Identify which cell holds the provided text, then report its (x, y) central coordinate. 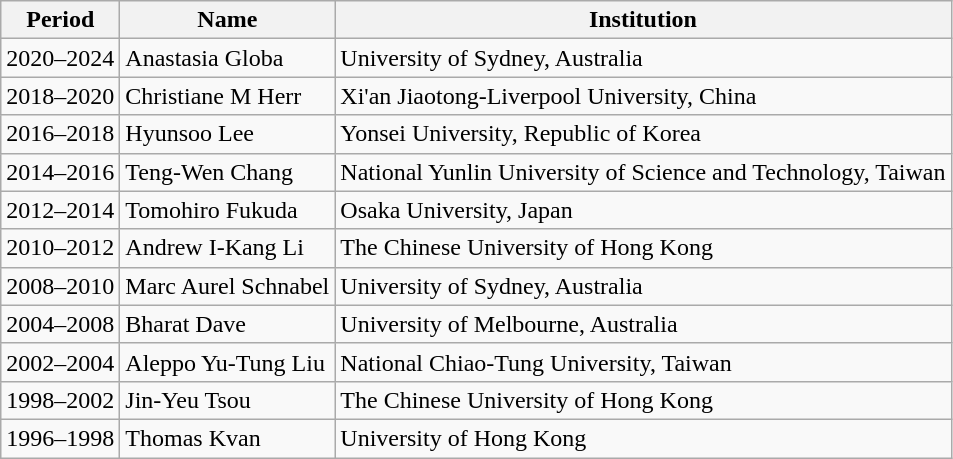
Institution (643, 20)
Osaka University, Japan (643, 210)
National Yunlin University of Science and Technology, Taiwan (643, 172)
Xi'an Jiaotong-Liverpool University, China (643, 96)
Hyunsoo Lee (228, 134)
1996–1998 (60, 438)
Anastasia Globa (228, 58)
Jin-Yeu Tsou (228, 400)
Name (228, 20)
Yonsei University, Republic of Korea (643, 134)
2018–2020 (60, 96)
Andrew I-Kang Li (228, 248)
2008–2010 (60, 286)
2016–2018 (60, 134)
Aleppo Yu-Tung Liu (228, 362)
1998–2002 (60, 400)
Bharat Dave (228, 324)
University of Melbourne, Australia (643, 324)
National Chiao-Tung University, Taiwan (643, 362)
2014–2016 (60, 172)
2004–2008 (60, 324)
Teng-Wen Chang (228, 172)
2012–2014 (60, 210)
Tomohiro Fukuda (228, 210)
Marc Aurel Schnabel (228, 286)
Christiane M Herr (228, 96)
University of Hong Kong (643, 438)
2020–2024 (60, 58)
Period (60, 20)
2010–2012 (60, 248)
Thomas Kvan (228, 438)
2002–2004 (60, 362)
